Detect which cell encompasses the target text, then output its (X, Y) center coordinate. 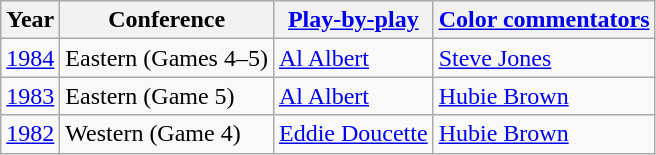
Eastern (Games 4–5) (167, 58)
Play-by-play (353, 20)
Eddie Doucette (353, 134)
Western (Game 4) (167, 134)
Color commentators (544, 20)
Year (30, 20)
1983 (30, 96)
Conference (167, 20)
1984 (30, 58)
1982 (30, 134)
Eastern (Game 5) (167, 96)
Steve Jones (544, 58)
